Output the (X, Y) coordinate of the center of the cell containing the given text.  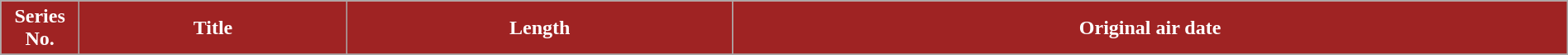
Title (213, 28)
Original air date (1150, 28)
Length (539, 28)
SeriesNo. (40, 28)
